Scan for the cell matching the given text and deliver its (x, y) coordinate at center. 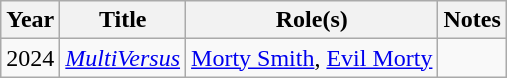
Morty Smith, Evil Morty (312, 58)
Role(s) (312, 20)
Year (30, 20)
Notes (472, 20)
2024 (30, 58)
Title (123, 20)
MultiVersus (123, 58)
